Identify which cell holds the provided text, then report its (X, Y) central coordinate. 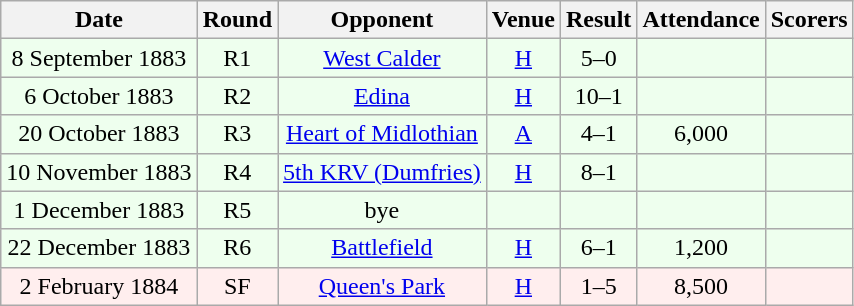
1 December 1883 (99, 210)
Edina (382, 96)
Date (99, 20)
Venue (523, 20)
Opponent (382, 20)
2 February 1884 (99, 286)
6,000 (701, 134)
R5 (237, 210)
8 September 1883 (99, 58)
6 October 1883 (99, 96)
5th KRV (Dumfries) (382, 172)
R2 (237, 96)
R4 (237, 172)
20 October 1883 (99, 134)
1–5 (598, 286)
6–1 (598, 248)
SF (237, 286)
bye (382, 210)
Heart of Midlothian (382, 134)
8–1 (598, 172)
Result (598, 20)
West Calder (382, 58)
R1 (237, 58)
10 November 1883 (99, 172)
R3 (237, 134)
Round (237, 20)
Queen's Park (382, 286)
A (523, 134)
Scorers (809, 20)
R6 (237, 248)
5–0 (598, 58)
4–1 (598, 134)
Attendance (701, 20)
8,500 (701, 286)
Battlefield (382, 248)
22 December 1883 (99, 248)
1,200 (701, 248)
10–1 (598, 96)
